Output the [X, Y] coordinate of the center of the cell containing the given text.  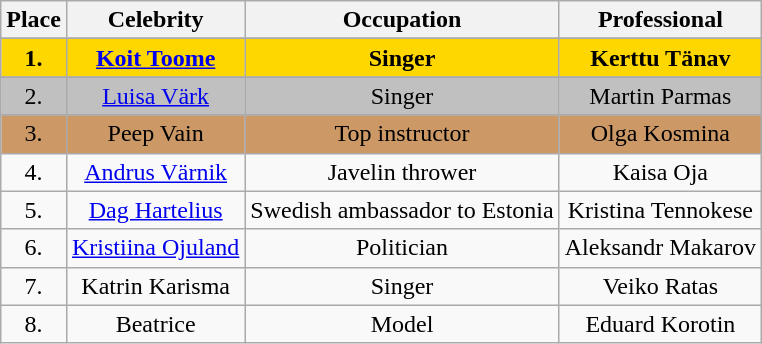
Place [34, 20]
5. [34, 210]
Celebrity [155, 20]
Peep Vain [155, 134]
6. [34, 248]
Occupation [402, 20]
4. [34, 172]
Veiko Ratas [660, 286]
Kaisa Oja [660, 172]
Olga Kosmina [660, 134]
Politician [402, 248]
Javelin thrower [402, 172]
Eduard Korotin [660, 324]
Kerttu Tänav [660, 58]
Andrus Värnik [155, 172]
Professional [660, 20]
Top instructor [402, 134]
Aleksandr Makarov [660, 248]
Koit Toome [155, 58]
Beatrice [155, 324]
Dag Hartelius [155, 210]
7. [34, 286]
3. [34, 134]
Katrin Karisma [155, 286]
8. [34, 324]
Martin Parmas [660, 96]
2. [34, 96]
1. [34, 58]
Kristiina Ojuland [155, 248]
Model [402, 324]
Kristina Tennokese [660, 210]
Luisa Värk [155, 96]
Swedish ambassador to Estonia [402, 210]
